For the text-containing cell, return its midpoint in (X, Y) coordinate format. 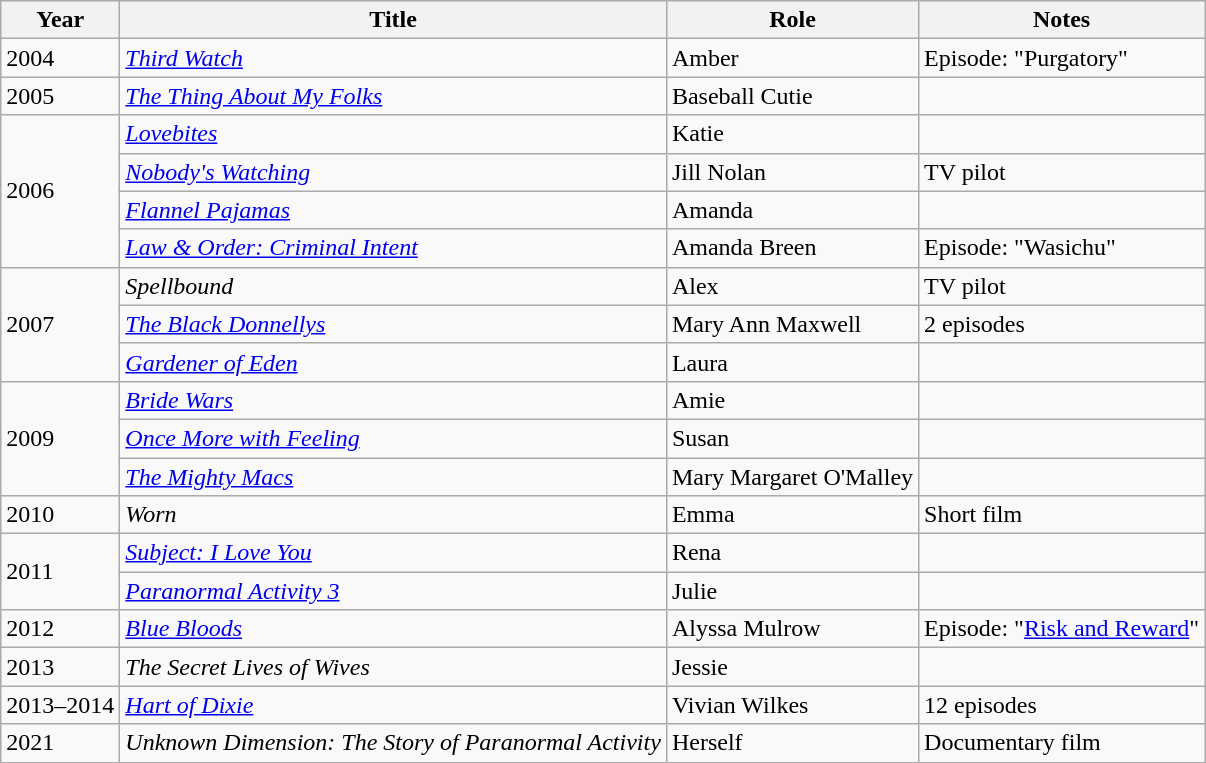
Nobody's Watching (394, 172)
12 episodes (1062, 705)
Jill Nolan (792, 172)
Mary Ann Maxwell (792, 324)
2007 (60, 324)
Amie (792, 400)
Flannel Pajamas (394, 210)
Once More with Feeling (394, 438)
Susan (792, 438)
2013 (60, 667)
Amanda Breen (792, 248)
Short film (1062, 515)
The Black Donnellys (394, 324)
Rena (792, 553)
The Mighty Macs (394, 477)
The Thing About My Folks (394, 96)
Laura (792, 362)
Worn (394, 515)
2005 (60, 96)
Episode: "Purgatory" (1062, 58)
Amanda (792, 210)
Alex (792, 286)
Year (60, 20)
Role (792, 20)
2021 (60, 743)
Documentary film (1062, 743)
Paranormal Activity 3 (394, 591)
Law & Order: Criminal Intent (394, 248)
Third Watch (394, 58)
Julie (792, 591)
2011 (60, 572)
Episode: "Wasichu" (1062, 248)
Subject: I Love You (394, 553)
2 episodes (1062, 324)
Title (394, 20)
Vivian Wilkes (792, 705)
Herself (792, 743)
2012 (60, 629)
Emma (792, 515)
Unknown Dimension: The Story of Paranormal Activity (394, 743)
Alyssa Mulrow (792, 629)
2009 (60, 438)
Episode: "Risk and Reward" (1062, 629)
Katie (792, 134)
Lovebites (394, 134)
Amber (792, 58)
Jessie (792, 667)
2010 (60, 515)
Notes (1062, 20)
2013–2014 (60, 705)
Blue Bloods (394, 629)
2004 (60, 58)
Spellbound (394, 286)
The Secret Lives of Wives (394, 667)
2006 (60, 191)
Bride Wars (394, 400)
Hart of Dixie (394, 705)
Baseball Cutie (792, 96)
Mary Margaret O'Malley (792, 477)
Gardener of Eden (394, 362)
